Capture the cell that displays the provided text and extract its [x, y] central coordinate. 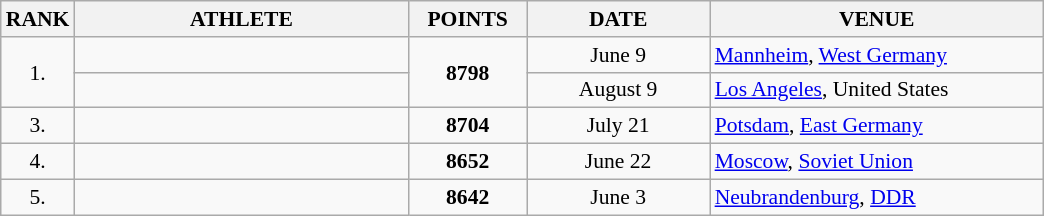
August 9 [618, 90]
June 3 [618, 197]
Potsdam, East Germany [877, 126]
VENUE [877, 19]
POINTS [468, 19]
ATHLETE [241, 19]
July 21 [618, 126]
4. [38, 162]
5. [38, 197]
Mannheim, West Germany [877, 55]
8704 [468, 126]
Los Angeles, United States [877, 90]
Neubrandenburg, DDR [877, 197]
8652 [468, 162]
1. [38, 72]
Moscow, Soviet Union [877, 162]
8642 [468, 197]
DATE [618, 19]
June 22 [618, 162]
8798 [468, 72]
RANK [38, 19]
June 9 [618, 55]
3. [38, 126]
